Locate the cell with the specified text and output its [X, Y] center coordinate. 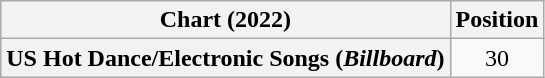
30 [497, 58]
Chart (2022) [226, 20]
US Hot Dance/Electronic Songs (Billboard) [226, 58]
Position [497, 20]
